Scan for the cell matching the given text and deliver its [X, Y] coordinate at center. 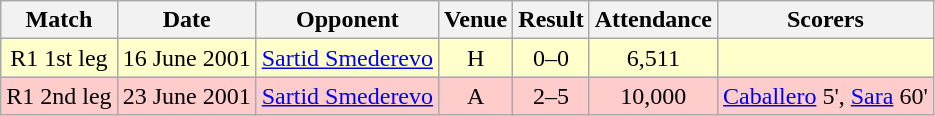
2–5 [551, 96]
R1 1st leg [59, 58]
23 June 2001 [186, 96]
Caballero 5', Sara 60' [826, 96]
Opponent [347, 20]
10,000 [653, 96]
16 June 2001 [186, 58]
R1 2nd leg [59, 96]
Scorers [826, 20]
6,511 [653, 58]
Venue [476, 20]
Match [59, 20]
Result [551, 20]
H [476, 58]
Date [186, 20]
0–0 [551, 58]
A [476, 96]
Attendance [653, 20]
